Search for the cell housing the specified text and yield its (x, y) center coordinate. 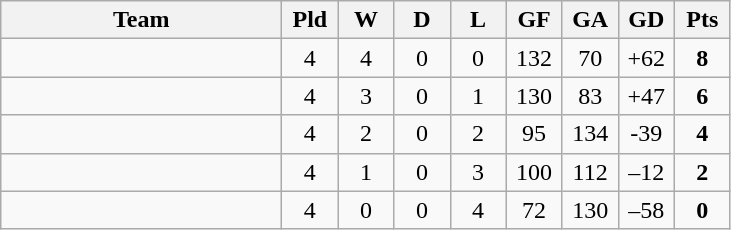
GF (534, 20)
8 (702, 58)
72 (534, 210)
W (366, 20)
+47 (646, 96)
132 (534, 58)
70 (590, 58)
–58 (646, 210)
–12 (646, 172)
D (422, 20)
L (478, 20)
Pld (310, 20)
+62 (646, 58)
134 (590, 134)
-39 (646, 134)
Team (142, 20)
100 (534, 172)
Pts (702, 20)
6 (702, 96)
GA (590, 20)
83 (590, 96)
112 (590, 172)
95 (534, 134)
GD (646, 20)
